Determine the [x, y] coordinate at the center of the cell enclosing the given text.  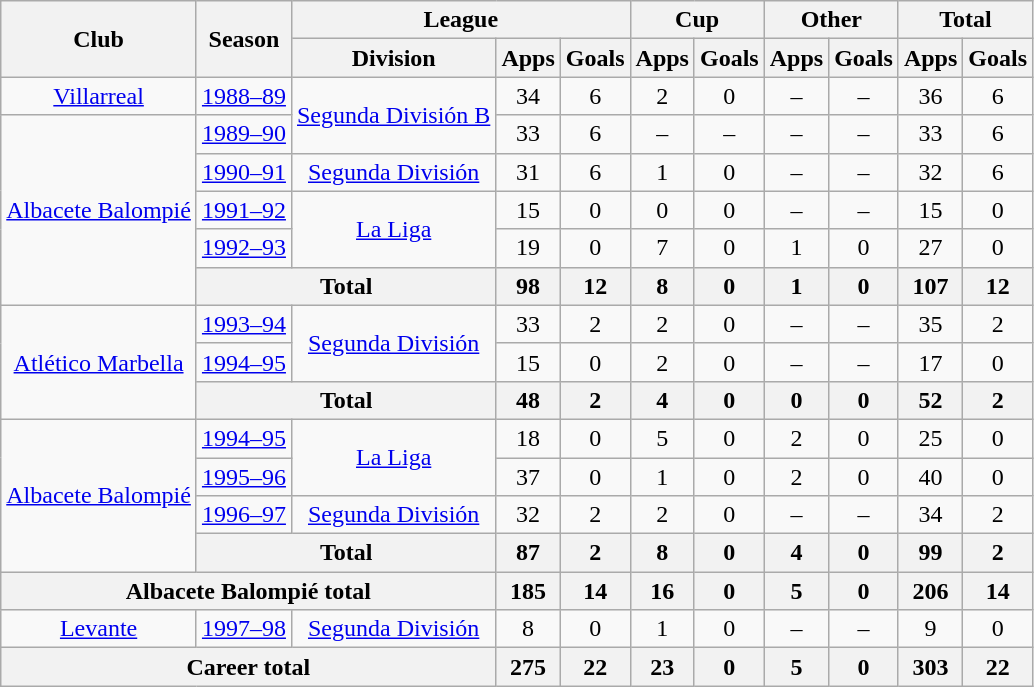
Cup [697, 20]
1993–94 [244, 324]
98 [528, 286]
185 [528, 591]
1997–98 [244, 629]
1988–89 [244, 96]
31 [528, 172]
1992–93 [244, 248]
23 [662, 667]
18 [528, 438]
Career total [248, 667]
25 [930, 438]
52 [930, 400]
1995–96 [244, 477]
Albacete Balompié total [248, 591]
40 [930, 477]
107 [930, 286]
1991–92 [244, 210]
League [460, 20]
1996–97 [244, 515]
Levante [99, 629]
99 [930, 553]
Other [831, 20]
303 [930, 667]
1990–91 [244, 172]
Club [99, 39]
19 [528, 248]
17 [930, 362]
27 [930, 248]
Atlético Marbella [99, 362]
Division [393, 58]
16 [662, 591]
275 [528, 667]
37 [528, 477]
206 [930, 591]
35 [930, 324]
9 [930, 629]
7 [662, 248]
48 [528, 400]
87 [528, 553]
36 [930, 96]
Villarreal [99, 96]
Segunda División B [393, 115]
Season [244, 39]
1989–90 [244, 134]
